Capture the cell that displays the provided text and extract its [x, y] central coordinate. 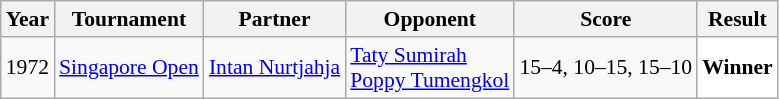
15–4, 10–15, 15–10 [606, 68]
Score [606, 19]
Opponent [430, 19]
Winner [738, 68]
Singapore Open [129, 68]
1972 [28, 68]
Partner [274, 19]
Year [28, 19]
Tournament [129, 19]
Taty Sumirah Poppy Tumengkol [430, 68]
Intan Nurtjahja [274, 68]
Result [738, 19]
